Search for the cell housing the specified text and yield its (x, y) center coordinate. 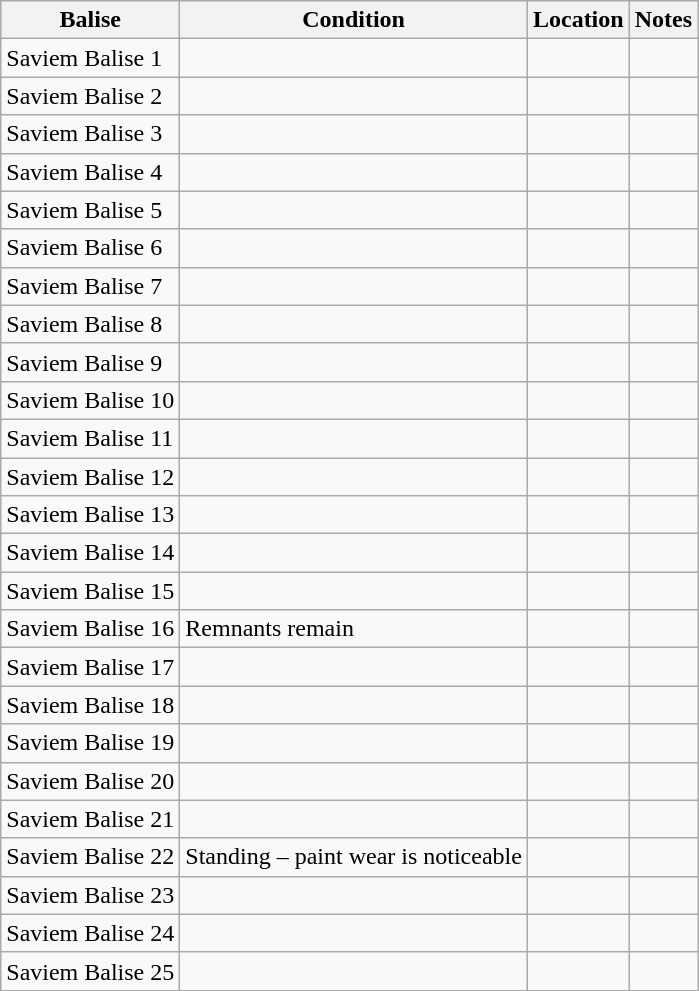
Saviem Balise 21 (90, 819)
Saviem Balise 16 (90, 629)
Saviem Balise 11 (90, 438)
Standing – paint wear is noticeable (354, 857)
Saviem Balise 24 (90, 933)
Saviem Balise 18 (90, 705)
Location (578, 20)
Remnants remain (354, 629)
Saviem Balise 5 (90, 210)
Saviem Balise 22 (90, 857)
Saviem Balise 19 (90, 743)
Saviem Balise 10 (90, 400)
Saviem Balise 13 (90, 515)
Saviem Balise 1 (90, 58)
Saviem Balise 15 (90, 591)
Saviem Balise 8 (90, 324)
Saviem Balise 3 (90, 134)
Saviem Balise 14 (90, 553)
Saviem Balise 2 (90, 96)
Saviem Balise 6 (90, 248)
Saviem Balise 12 (90, 477)
Saviem Balise 20 (90, 781)
Condition (354, 20)
Balise (90, 20)
Notes (663, 20)
Saviem Balise 25 (90, 971)
Saviem Balise 23 (90, 895)
Saviem Balise 17 (90, 667)
Saviem Balise 9 (90, 362)
Saviem Balise 4 (90, 172)
Saviem Balise 7 (90, 286)
